Capture the cell that displays the provided text and extract its [x, y] central coordinate. 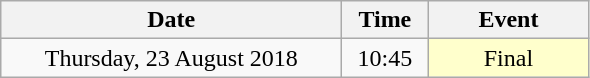
Date [172, 20]
10:45 [385, 58]
Final [508, 58]
Thursday, 23 August 2018 [172, 58]
Event [508, 20]
Time [385, 20]
